Scan for the cell matching the given text and deliver its (x, y) coordinate at center. 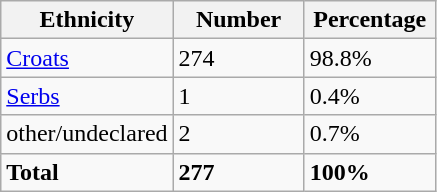
274 (238, 58)
Serbs (87, 96)
0.7% (370, 134)
Ethnicity (87, 20)
2 (238, 134)
Total (87, 172)
1 (238, 96)
277 (238, 172)
98.8% (370, 58)
Number (238, 20)
100% (370, 172)
Croats (87, 58)
0.4% (370, 96)
Percentage (370, 20)
other/undeclared (87, 134)
